Return the (x, y) coordinate for the center point of the cell that contains the specified text.  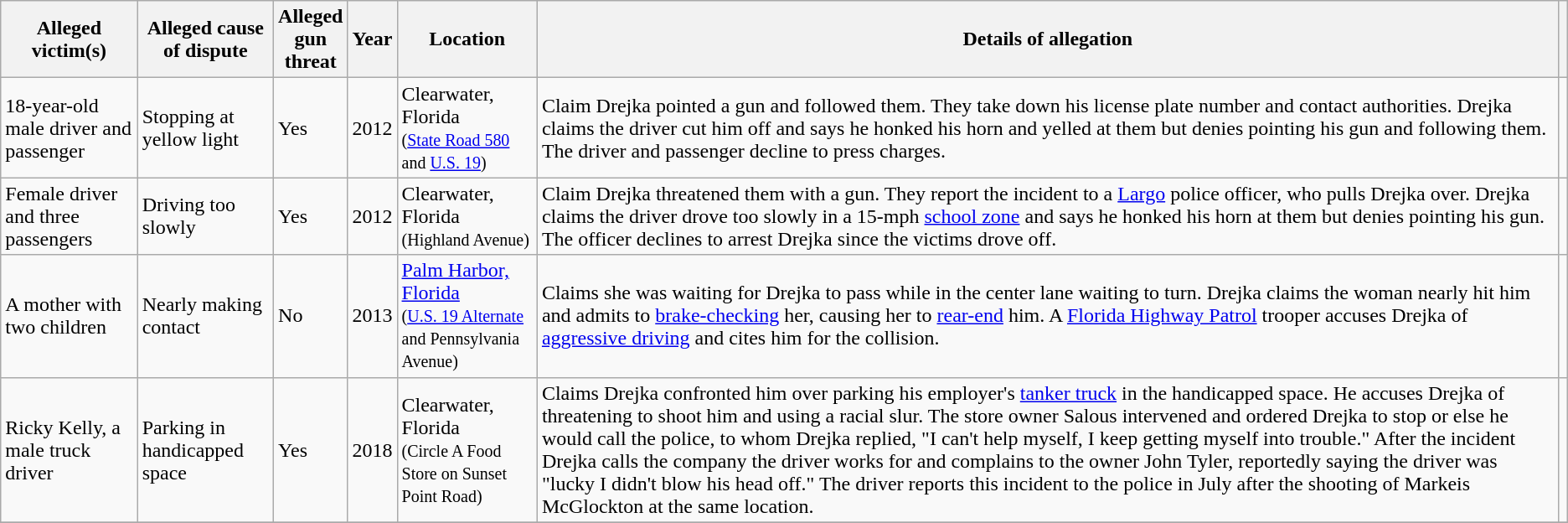
2013 (372, 316)
Allegedvictim(s) (69, 39)
Palm Harbor, Florida(U.S. 19 Alternate and Pennsylvania Avenue) (467, 316)
Year (372, 39)
18-year-old male driver and passenger (69, 127)
Location (467, 39)
Clearwater, Florida(State Road 580 and U.S. 19) (467, 127)
Parking in handicapped space (205, 449)
Nearly making contact (205, 316)
Clearwater, Florida(Highland Avenue) (467, 216)
A mother with two children (69, 316)
Stopping at yellow light (205, 127)
Alleged gunthreat (311, 39)
No (311, 316)
2018 (372, 449)
Alleged cause of dispute (205, 39)
Details of allegation (1047, 39)
Ricky Kelly, a male truck driver (69, 449)
Driving too slowly (205, 216)
Female driver and three passengers (69, 216)
Clearwater, Florida(Circle A Food Store on Sunset Point Road) (467, 449)
